Return (x, y) of the center of cell containing provided text 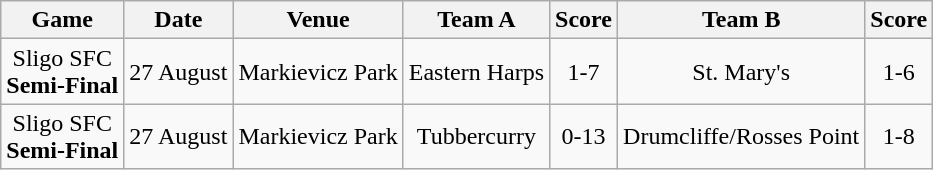
St. Mary's (742, 72)
0-13 (584, 136)
Drumcliffe/Rosses Point (742, 136)
1-7 (584, 72)
Team A (476, 20)
Eastern Harps (476, 72)
Venue (318, 20)
Tubbercurry (476, 136)
1-6 (899, 72)
Game (62, 20)
Date (178, 20)
1-8 (899, 136)
Team B (742, 20)
